Determine the [X, Y] coordinate at the center of the cell enclosing the given text.  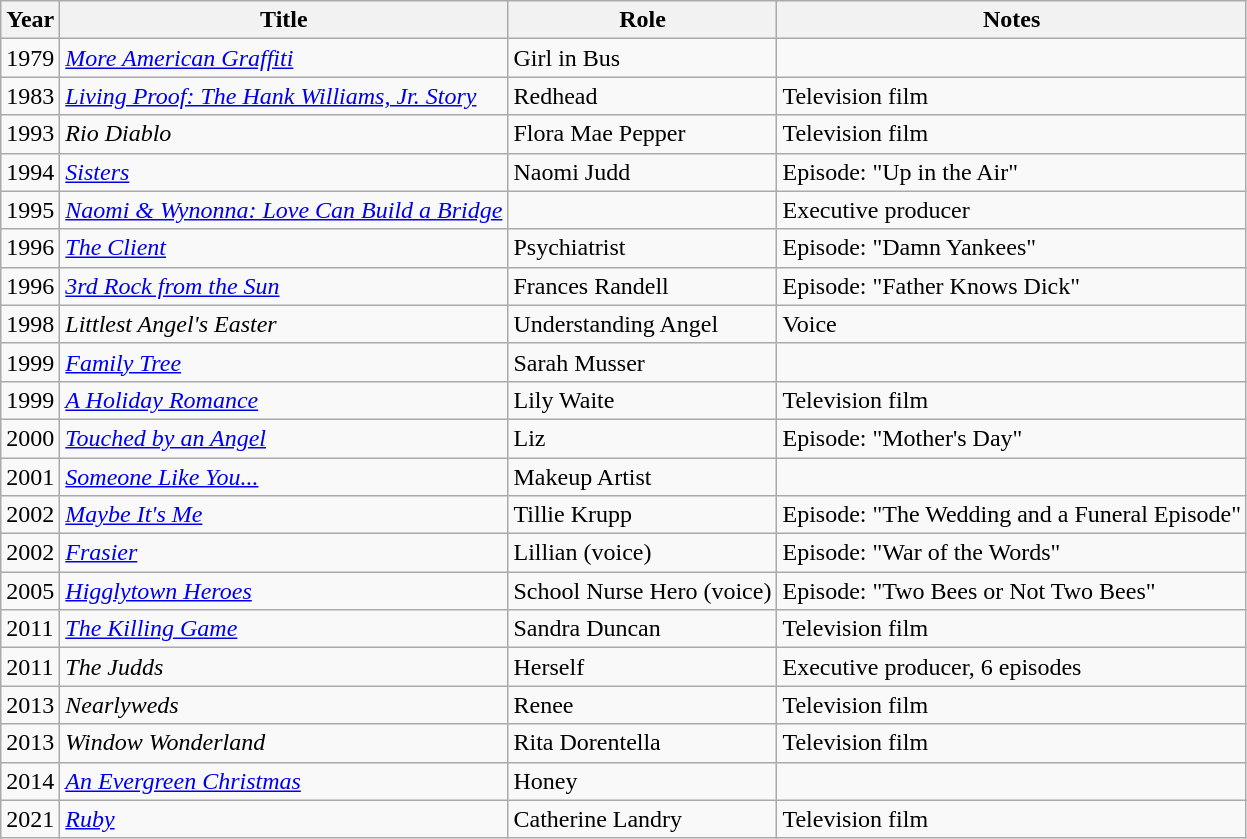
Lillian (voice) [642, 553]
Window Wonderland [284, 743]
Liz [642, 438]
2021 [30, 819]
Frasier [284, 553]
Psychiatrist [642, 248]
School Nurse Hero (voice) [642, 591]
The Judds [284, 667]
Notes [1012, 20]
2005 [30, 591]
Sarah Musser [642, 362]
Someone Like You... [284, 477]
Herself [642, 667]
Honey [642, 781]
Naomi & Wynonna: Love Can Build a Bridge [284, 210]
1983 [30, 96]
Girl in Bus [642, 58]
Lily Waite [642, 400]
The Killing Game [284, 629]
2001 [30, 477]
Sisters [284, 172]
Title [284, 20]
Frances Randell [642, 286]
3rd Rock from the Sun [284, 286]
Understanding Angel [642, 324]
Rita Dorentella [642, 743]
Episode: "Damn Yankees" [1012, 248]
Sandra Duncan [642, 629]
Episode: "Up in the Air" [1012, 172]
An Evergreen Christmas [284, 781]
Living Proof: The Hank Williams, Jr. Story [284, 96]
Flora Mae Pepper [642, 134]
Touched by an Angel [284, 438]
Higglytown Heroes [284, 591]
Voice [1012, 324]
1993 [30, 134]
Episode: "Two Bees or Not Two Bees" [1012, 591]
1994 [30, 172]
1995 [30, 210]
Tillie Krupp [642, 515]
More American Graffiti [284, 58]
Episode: "Father Knows Dick" [1012, 286]
Family Tree [284, 362]
1998 [30, 324]
Year [30, 20]
2000 [30, 438]
Episode: "War of the Words" [1012, 553]
A Holiday Romance [284, 400]
Ruby [284, 819]
Renee [642, 705]
Makeup Artist [642, 477]
Catherine Landry [642, 819]
Executive producer [1012, 210]
Role [642, 20]
1979 [30, 58]
Nearlyweds [284, 705]
Executive producer, 6 episodes [1012, 667]
Redhead [642, 96]
Naomi Judd [642, 172]
Littlest Angel's Easter [284, 324]
Episode: "The Wedding and a Funeral Episode" [1012, 515]
Maybe It's Me [284, 515]
2014 [30, 781]
The Client [284, 248]
Rio Diablo [284, 134]
Episode: "Mother's Day" [1012, 438]
